Pinpoint the cell where the given text exists, returning its [X, Y] midpoint coordinate. 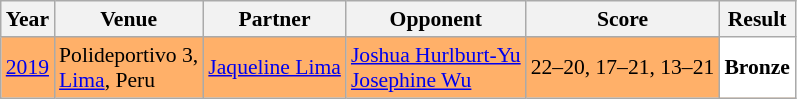
Joshua Hurlburt-Yu Josephine Wu [436, 68]
Score [623, 19]
Partner [274, 19]
22–20, 17–21, 13–21 [623, 68]
Polideportivo 3,Lima, Peru [128, 68]
2019 [28, 68]
Year [28, 19]
Bronze [757, 68]
Opponent [436, 19]
Jaqueline Lima [274, 68]
Result [757, 19]
Venue [128, 19]
